Return the (X, Y) coordinate for the center point of the cell that contains the specified text.  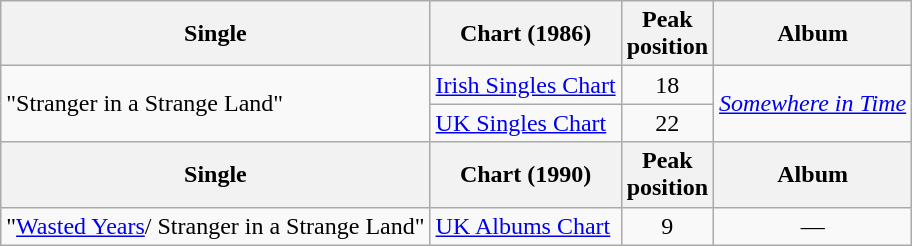
Chart (1986) (526, 34)
"Stranger in a Strange Land" (216, 104)
UK Albums Chart (526, 226)
"Wasted Years/ Stranger in a Strange Land" (216, 226)
Chart (1990) (526, 174)
— (813, 226)
18 (667, 85)
Somewhere in Time (813, 104)
22 (667, 123)
Irish Singles Chart (526, 85)
9 (667, 226)
UK Singles Chart (526, 123)
